Capture the cell that displays the provided text and extract its (X, Y) central coordinate. 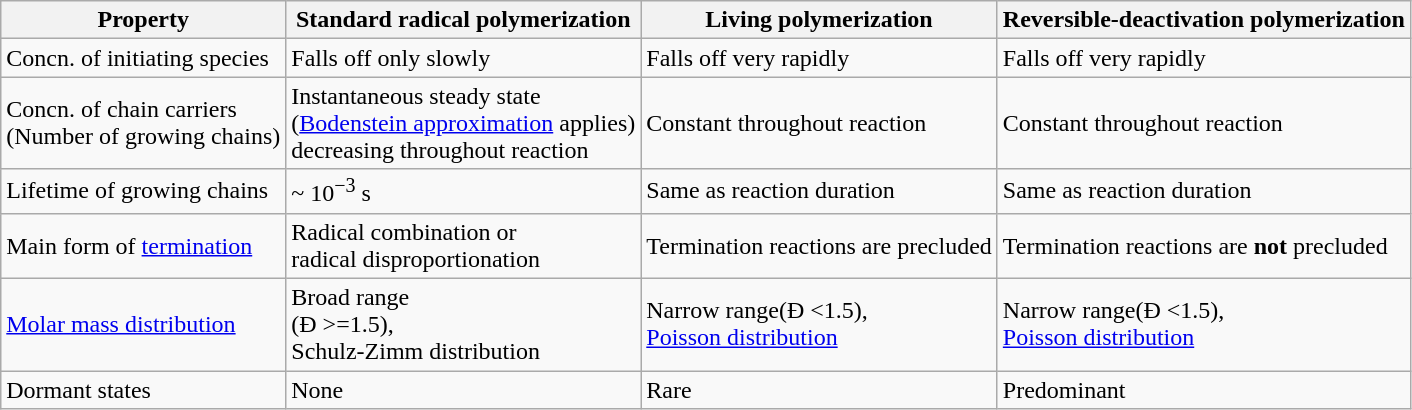
~ 10−3 s (464, 192)
Living polymerization (820, 20)
Property (144, 20)
None (464, 390)
Lifetime of growing chains (144, 192)
Rare (820, 390)
Falls off only slowly (464, 58)
Main form of termination (144, 246)
Radical combination orradical disproportionation (464, 246)
Reversible-deactivation polymerization (1204, 20)
Standard radical polymerization (464, 20)
Termination reactions are precluded (820, 246)
Broad range(Ð >=1.5), Schulz-Zimm distribution (464, 325)
Concn. of initiating species (144, 58)
Molar mass distribution (144, 325)
Dormant states (144, 390)
Concn. of chain carriers(Number of growing chains) (144, 123)
Predominant (1204, 390)
Termination reactions are not precluded (1204, 246)
Instantaneous steady state(Bodenstein approximation applies) decreasing throughout reaction (464, 123)
